Return (X, Y) of the center of cell containing provided text 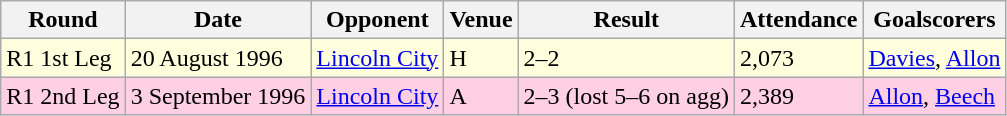
A (481, 96)
Attendance (798, 20)
R1 2nd Leg (63, 96)
H (481, 58)
Davies, Allon (934, 58)
2,073 (798, 58)
Opponent (378, 20)
Date (218, 20)
2,389 (798, 96)
Venue (481, 20)
20 August 1996 (218, 58)
2–3 (lost 5–6 on agg) (626, 96)
3 September 1996 (218, 96)
R1 1st Leg (63, 58)
Goalscorers (934, 20)
Round (63, 20)
Result (626, 20)
Allon, Beech (934, 96)
2–2 (626, 58)
